Provide the (X, Y) coordinate of the cell's center where the given text is located.  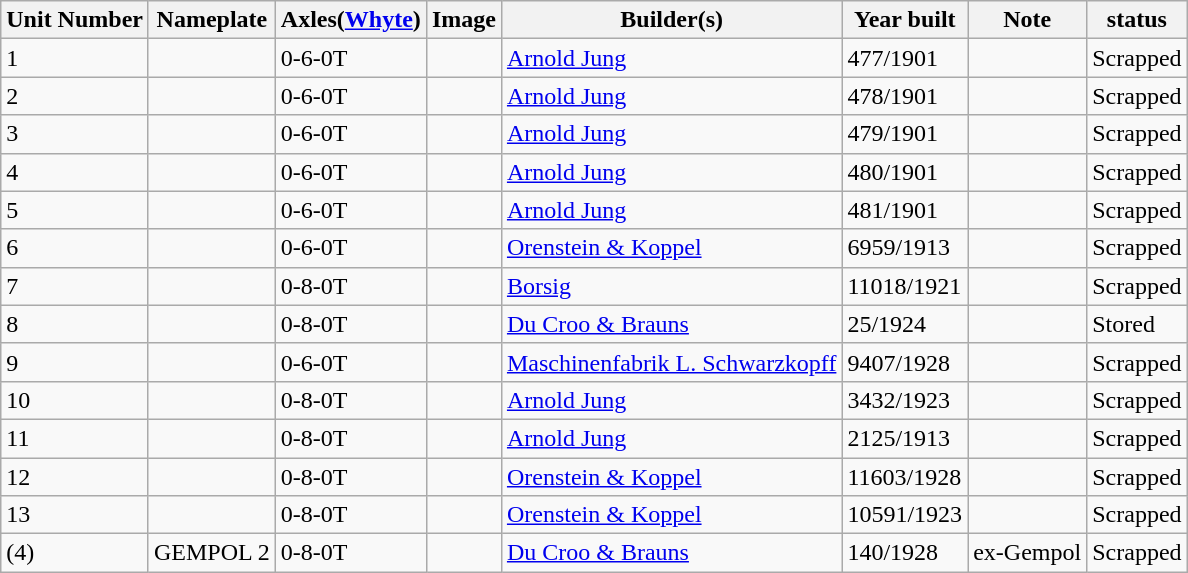
480/1901 (905, 172)
GEMPOL 2 (212, 553)
Axles(Whyte) (350, 20)
9 (75, 362)
Year built (905, 20)
11 (75, 438)
4 (75, 172)
2125/1913 (905, 438)
2 (75, 96)
Nameplate (212, 20)
10591/1923 (905, 515)
481/1901 (905, 210)
25/1924 (905, 324)
Image (464, 20)
140/1928 (905, 553)
ex-Gempol (1028, 553)
12 (75, 477)
477/1901 (905, 58)
11603/1928 (905, 477)
7 (75, 286)
Builder(s) (672, 20)
6959/1913 (905, 248)
478/1901 (905, 96)
Note (1028, 20)
11018/1921 (905, 286)
9407/1928 (905, 362)
(4) (75, 553)
13 (75, 515)
10 (75, 400)
status (1137, 20)
3 (75, 134)
5 (75, 210)
8 (75, 324)
Maschinenfabrik L. Schwarzkopff (672, 362)
3432/1923 (905, 400)
479/1901 (905, 134)
Unit Number (75, 20)
1 (75, 58)
Borsig (672, 286)
6 (75, 248)
Stored (1137, 324)
